From the cell containing the given text, extract its center point as [X, Y] coordinate. 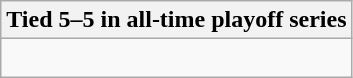
Tied 5–5 in all-time playoff series [176, 20]
